Return the (x, y) coordinate for the center point of the cell that contains the specified text.  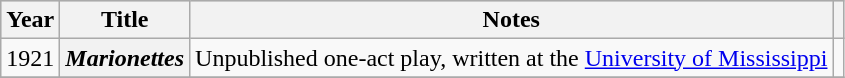
Year (30, 20)
1921 (30, 58)
Unpublished one-act play, written at the University of Mississippi (512, 58)
Marionettes (125, 58)
Notes (512, 20)
Title (125, 20)
